Provide the (X, Y) coordinate of the cell's center where the given text is located.  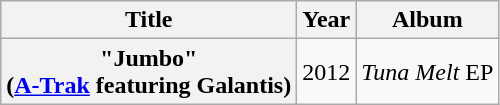
Title (149, 20)
Album (428, 20)
Year (326, 20)
"Jumbo"(A-Trak featuring Galantis) (149, 72)
Tuna Melt EP (428, 72)
2012 (326, 72)
